Extract the (X, Y) coordinate from the center of the cell holding the provided text.  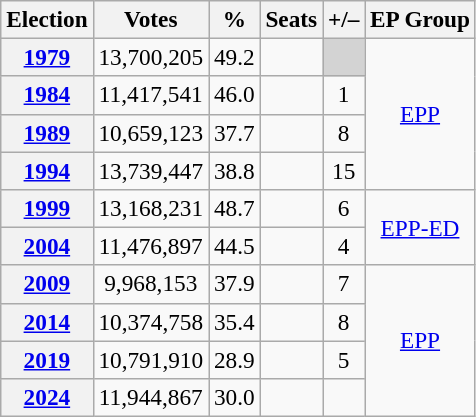
2009 (47, 284)
1979 (47, 57)
11,944,867 (151, 397)
1999 (47, 208)
Seats (292, 19)
5 (344, 359)
4 (344, 246)
10,659,123 (151, 133)
+/– (344, 19)
13,700,205 (151, 57)
2019 (47, 359)
1984 (47, 95)
EP Group (420, 19)
49.2 (235, 57)
46.0 (235, 95)
13,168,231 (151, 208)
2014 (47, 322)
11,476,897 (151, 246)
6 (344, 208)
37.7 (235, 133)
EPP-ED (420, 227)
7 (344, 284)
2004 (47, 246)
30.0 (235, 397)
2024 (47, 397)
1994 (47, 170)
38.8 (235, 170)
44.5 (235, 246)
35.4 (235, 322)
Election (47, 19)
13,739,447 (151, 170)
37.9 (235, 284)
15 (344, 170)
10,374,758 (151, 322)
9,968,153 (151, 284)
10,791,910 (151, 359)
11,417,541 (151, 95)
% (235, 19)
1 (344, 95)
1989 (47, 133)
48.7 (235, 208)
Votes (151, 19)
28.9 (235, 359)
